Determine the (X, Y) coordinate at the center of the cell enclosing the given text.  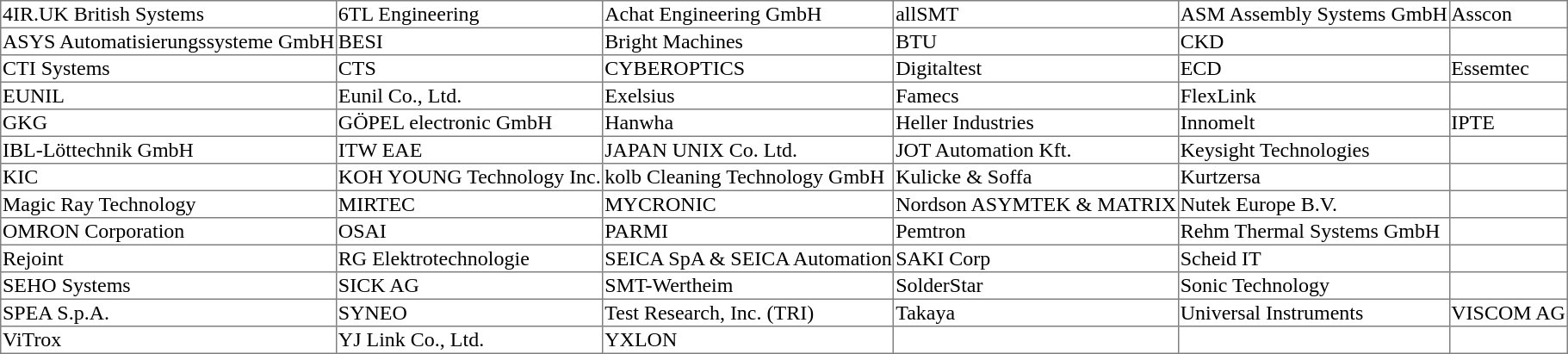
Heller Industries (1037, 123)
ITW EAE (470, 150)
6TL Engineering (470, 15)
Magic Ray Technology (169, 204)
SEHO Systems (169, 286)
SEICA SpA & SEICA Automation (748, 258)
CTI Systems (169, 69)
SYNEO (470, 313)
Takaya (1037, 313)
ASM Assembly Systems GmbH (1314, 15)
Rejoint (169, 258)
OSAI (470, 232)
CKD (1314, 41)
Rehm Thermal Systems GmbH (1314, 232)
Hanwha (748, 123)
KIC (169, 177)
MYCRONIC (748, 204)
Essemtec (1509, 69)
IBL-Löttechnik GmbH (169, 150)
Exelsius (748, 96)
SICK AG (470, 286)
GÖPEL electronic GmbH (470, 123)
SolderStar (1037, 286)
BTU (1037, 41)
Pemtron (1037, 232)
Asscon (1509, 15)
KOH YOUNG Technology Inc. (470, 177)
IPTE (1509, 123)
FlexLink (1314, 96)
kolb Cleaning Technology GmbH (748, 177)
Bright Machines (748, 41)
Kurtzersa (1314, 177)
BESI (470, 41)
Scheid IT (1314, 258)
YXLON (748, 340)
MIRTEC (470, 204)
Universal Instruments (1314, 313)
JOT Automation Kft. (1037, 150)
ECD (1314, 69)
RG Elektrotechnologie (470, 258)
Achat Engineering GmbH (748, 15)
Nordson ASYMTEK & MATRIX (1037, 204)
ASYS Automatisierungssysteme GmbH (169, 41)
CTS (470, 69)
OMRON Corporation (169, 232)
Innomelt (1314, 123)
Digitaltest (1037, 69)
JAPAN UNIX Co. Ltd. (748, 150)
SAKI Corp (1037, 258)
Nutek Europe B.V. (1314, 204)
GKG (169, 123)
Kulicke & Soffa (1037, 177)
CYBEROPTICS (748, 69)
Famecs (1037, 96)
SMT-Wertheim (748, 286)
4IR.UK British Systems (169, 15)
YJ Link Co., Ltd. (470, 340)
allSMT (1037, 15)
EUNIL (169, 96)
PARMI (748, 232)
Test Research, Inc. (TRI) (748, 313)
SPEA S.p.A. (169, 313)
ViTrox (169, 340)
Sonic Technology (1314, 286)
VISCOM AG (1509, 313)
Keysight Technologies (1314, 150)
Eunil Co., Ltd. (470, 96)
